Output the [x, y] coordinate of the center of the cell containing the given text.  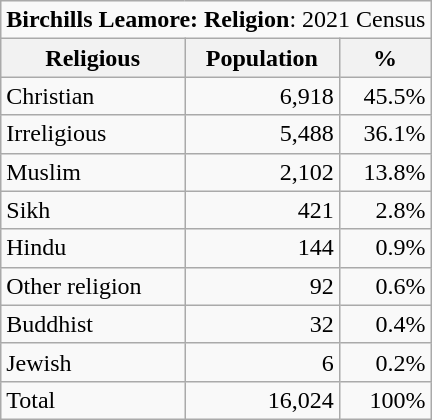
Hindu [93, 248]
Religious [93, 58]
2.8% [385, 210]
0.6% [385, 286]
421 [262, 210]
32 [262, 324]
Irreligious [93, 134]
6,918 [262, 96]
Other religion [93, 286]
144 [262, 248]
Total [93, 400]
13.8% [385, 172]
Muslim [93, 172]
45.5% [385, 96]
0.4% [385, 324]
92 [262, 286]
100% [385, 400]
6 [262, 362]
Christian [93, 96]
Sikh [93, 210]
16,024 [262, 400]
0.9% [385, 248]
2,102 [262, 172]
Jewish [93, 362]
36.1% [385, 134]
Buddhist [93, 324]
% [385, 58]
Population [262, 58]
Birchills Leamore: Religion: 2021 Census [216, 20]
5,488 [262, 134]
0.2% [385, 362]
